Provide the [x, y] coordinate of the cell's center where the given text is located.  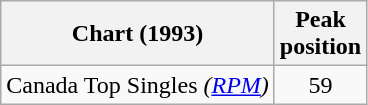
Canada Top Singles (RPM) [138, 85]
59 [320, 85]
Peakposition [320, 34]
Chart (1993) [138, 34]
